From the cell containing the given text, extract its center point as (x, y) coordinate. 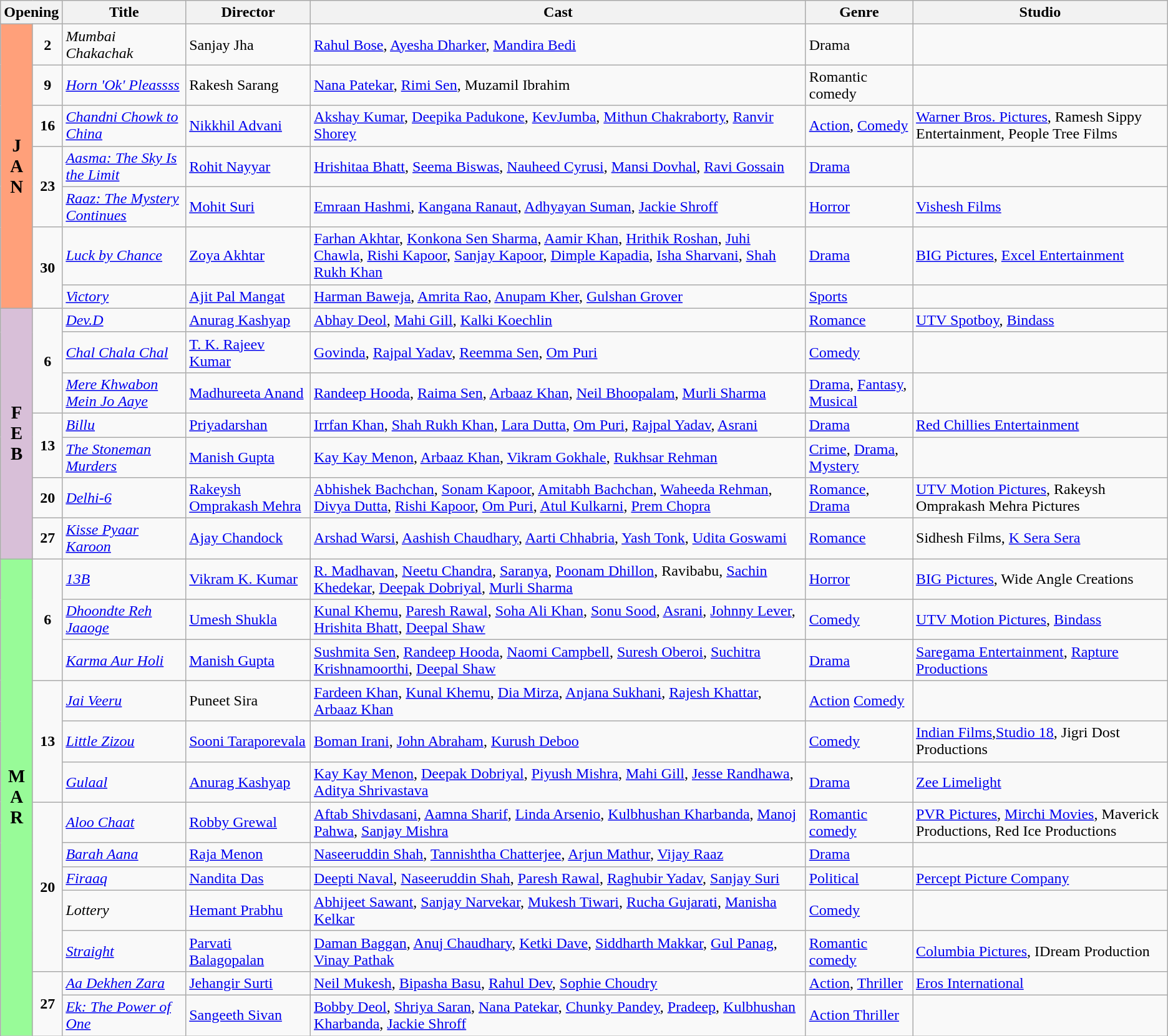
Rakeysh Omprakash Mehra (248, 498)
Fardeen Khan, Kunal Khemu, Dia Mirza, Anjana Sukhani, Rajesh Khattar, Arbaaz Khan (558, 701)
Rahul Bose, Ayesha Dharker, Mandira Bedi (558, 45)
Sidhesh Films, K Sera Sera (1041, 539)
Cast (558, 12)
Gulaal (124, 782)
Robby Grewal (248, 822)
Nana Patekar, Rimi Sen, Muzamil Ibrahim (558, 85)
Nandita Das (248, 878)
Billu (124, 425)
Political (859, 878)
Zee Limelight (1041, 782)
Kay Kay Menon, Deepak Dobriyal, Piyush Mishra, Mahi Gill, Jesse Randhawa, Aditya Shrivastava (558, 782)
Kay Kay Menon, Arbaaz Khan, Vikram Gokhale, Rukhsar Rehman (558, 457)
Arshad Warsi, Aashish Chaudhary, Aarti Chhabria, Yash Tonk, Udita Goswami (558, 539)
The Stoneman Murders (124, 457)
Luck by Chance (124, 256)
Indian Films,Studio 18, Jigri Dost Productions (1041, 741)
Victory (124, 296)
Hrishitaa Bhatt, Seema Biswas, Nauheed Cyrusi, Mansi Dovhal, Ravi Gossain (558, 166)
Boman Irani, John Abraham, Kurush Deboo (558, 741)
Straight (124, 951)
Daman Baggan, Anuj Chaudhary, Ketki Dave, Siddharth Makkar, Gul Panag, Vinay Pathak (558, 951)
Delhi-6 (124, 498)
JAN (17, 166)
Raja Menon (248, 854)
Priyadarshan (248, 425)
Firaaq (124, 878)
Vishesh Films (1041, 207)
Chandni Chowk to China (124, 126)
Genre (859, 12)
Raaz: The Mystery Continues (124, 207)
Sangeeth Sivan (248, 1015)
Columbia Pictures, IDream Production (1041, 951)
Action Thriller (859, 1015)
Abhishek Bachchan, Sonam Kapoor, Amitabh Bachchan, Waheeda Rehman, Divya Dutta, Rishi Kapoor, Om Puri, Atul Kulkarni, Prem Chopra (558, 498)
Deepti Naval, Naseeruddin Shah, Paresh Rawal, Raghubir Yadav, Sanjay Suri (558, 878)
Mohit Suri (248, 207)
Action, Thriller (859, 983)
30 (47, 268)
Horn 'Ok' Pleassss (124, 85)
Randeep Hooda, Raima Sen, Arbaaz Khan, Neil Bhoopalam, Murli Sharma (558, 393)
Romance, Drama (859, 498)
Umesh Shukla (248, 620)
Naseeruddin Shah, Tannishtha Chatterjee, Arjun Mathur, Vijay Raaz (558, 854)
Karma Aur Holi (124, 660)
Studio (1041, 12)
Sushmita Sen, Randeep Hooda, Naomi Campbell, Suresh Oberoi, Suchitra Krishnamoorthi, Deepal Shaw (558, 660)
Chal Chala Chal (124, 352)
Parvati Balagopalan (248, 951)
Red Chillies Entertainment (1041, 425)
UTV Motion Pictures, Rakeysh Omprakash Mehra Pictures (1041, 498)
13B (124, 579)
Title (124, 12)
Ajay Chandock (248, 539)
Emraan Hashmi, Kangana Ranaut, Adhyayan Suman, Jackie Shroff (558, 207)
Action, Comedy (859, 126)
Harman Baweja, Amrita Rao, Anupam Kher, Gulshan Grover (558, 296)
Mere Khwabon Mein Jo Aaye (124, 393)
T. K. Rajeev Kumar (248, 352)
Kunal Khemu, Paresh Rawal, Soha Ali Khan, Sonu Sood, Asrani, Johnny Lever, Hrishita Bhatt, Deepal Shaw (558, 620)
Ajit Pal Mangat (248, 296)
Aasma: The Sky Is the Limit (124, 166)
Sanjay Jha (248, 45)
BIG Pictures, Wide Angle Creations (1041, 579)
Ek: The Power of One (124, 1015)
16 (47, 126)
Rohit Nayyar (248, 166)
Jehangir Surti (248, 983)
Bobby Deol, Shriya Saran, Nana Patekar, Chunky Pandey, Pradeep, Kulbhushan Kharbanda, Jackie Shroff (558, 1015)
Rakesh Sarang (248, 85)
Govinda, Rajpal Yadav, Reemma Sen, Om Puri (558, 352)
FEB (17, 433)
UTV Spotboy, Bindass (1041, 320)
Hemant Prabhu (248, 911)
Jai Veeru (124, 701)
Action Comedy (859, 701)
2 (47, 45)
Puneet Sira (248, 701)
Warner Bros. Pictures, Ramesh Sippy Entertainment, People Tree Films (1041, 126)
Akshay Kumar, Deepika Padukone, KevJumba, Mithun Chakraborty, Ranvir Shorey (558, 126)
23 (47, 186)
Crime, Drama, Mystery (859, 457)
Barah Aana (124, 854)
Eros International (1041, 983)
Director (248, 12)
Kisse Pyaar Karoon (124, 539)
Aftab Shivdasani, Aamna Sharif, Linda Arsenio, Kulbhushan Kharbanda, Manoj Pahwa, Sanjay Mishra (558, 822)
Opening (31, 12)
Nikkhil Advani (248, 126)
Abhijeet Sawant, Sanjay Narvekar, Mukesh Tiwari, Rucha Gujarati, Manisha Kelkar (558, 911)
Lottery (124, 911)
Neil Mukesh, Bipasha Basu, Rahul Dev, Sophie Choudry (558, 983)
MAR (17, 797)
Dhoondte Reh Jaaoge (124, 620)
BIG Pictures, Excel Entertainment (1041, 256)
Dev.D (124, 320)
Percept Picture Company (1041, 878)
Aa Dekhen Zara (124, 983)
Abhay Deol, Mahi Gill, Kalki Koechlin (558, 320)
Little Zizou (124, 741)
PVR Pictures, Mirchi Movies, Maverick Productions, Red Ice Productions (1041, 822)
Sports (859, 296)
Drama, Fantasy, Musical (859, 393)
Madhureeta Anand (248, 393)
Irrfan Khan, Shah Rukh Khan, Lara Dutta, Om Puri, Rajpal Yadav, Asrani (558, 425)
Aloo Chaat (124, 822)
R. Madhavan, Neetu Chandra, Saranya, Poonam Dhillon, Ravibabu, Sachin Khedekar, Deepak Dobriyal, Murli Sharma (558, 579)
Vikram K. Kumar (248, 579)
Saregama Entertainment, Rapture Productions (1041, 660)
Mumbai Chakachak (124, 45)
Zoya Akhtar (248, 256)
9 (47, 85)
Sooni Taraporevala (248, 741)
UTV Motion Pictures, Bindass (1041, 620)
